Return [x, y] of the center of cell containing provided text 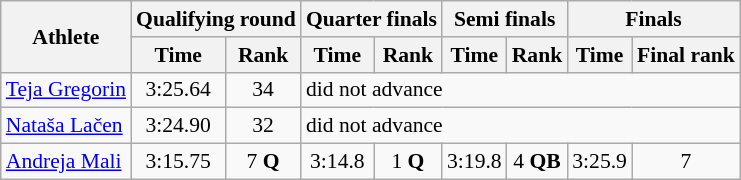
3:14.8 [338, 162]
32 [263, 126]
34 [263, 90]
Finals [654, 19]
3:19.8 [474, 162]
Andreja Mali [66, 162]
3:25.64 [178, 90]
3:24.90 [178, 126]
4 QB [538, 162]
Final rank [686, 55]
Quarter finals [372, 19]
Qualifying round [216, 19]
7 [686, 162]
Athlete [66, 36]
Nataša Lačen [66, 126]
3:25.9 [600, 162]
Semi finals [504, 19]
7 Q [263, 162]
3:15.75 [178, 162]
Teja Gregorin [66, 90]
1 Q [408, 162]
